Capture the cell that displays the provided text and extract its [X, Y] central coordinate. 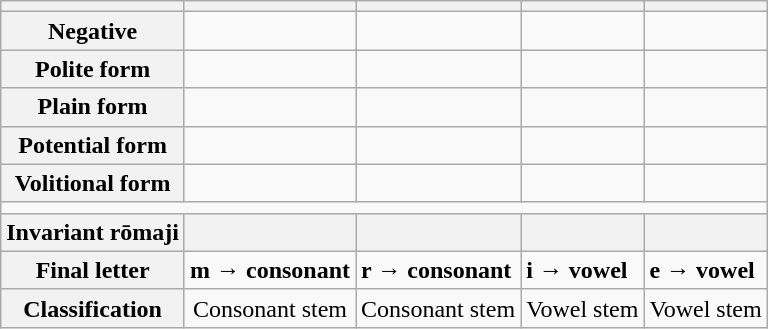
m → consonant [270, 270]
Classification [93, 308]
Final letter [93, 270]
r → consonant [438, 270]
i → vowel [582, 270]
Plain form [93, 107]
Polite form [93, 69]
Negative [93, 31]
Potential form [93, 145]
e → vowel [706, 270]
Invariant rōmaji [93, 232]
Volitional form [93, 183]
